Determine the [X, Y] coordinate at the center of the cell enclosing the given text.  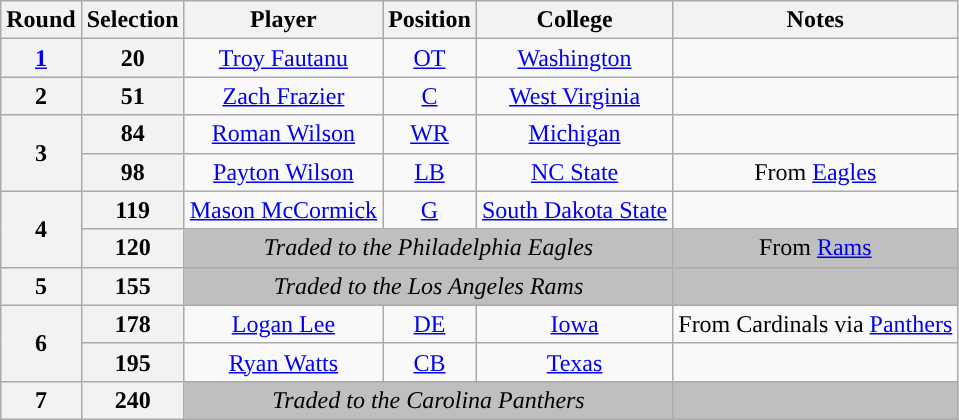
College [574, 20]
Player [283, 20]
Payton Wilson [283, 172]
7 [41, 400]
98 [132, 172]
Ryan Watts [283, 362]
240 [132, 400]
178 [132, 324]
Zach Frazier [283, 96]
NC State [574, 172]
120 [132, 248]
Roman Wilson [283, 134]
West Virginia [574, 96]
3 [41, 153]
DE [430, 324]
51 [132, 96]
From Cardinals via Panthers [816, 324]
20 [132, 58]
Mason McCormick [283, 210]
OT [430, 58]
LB [430, 172]
From Rams [816, 248]
4 [41, 229]
Notes [816, 20]
South Dakota State [574, 210]
Round [41, 20]
Texas [574, 362]
5 [41, 286]
2 [41, 96]
195 [132, 362]
Michigan [574, 134]
Traded to the Carolina Panthers [428, 400]
Iowa [574, 324]
84 [132, 134]
CB [430, 362]
Logan Lee [283, 324]
Traded to the Los Angeles Rams [428, 286]
Troy Fautanu [283, 58]
155 [132, 286]
WR [430, 134]
From Eagles [816, 172]
119 [132, 210]
Position [430, 20]
G [430, 210]
C [430, 96]
Selection [132, 20]
6 [41, 343]
Traded to the Philadelphia Eagles [428, 248]
Washington [574, 58]
1 [41, 58]
